Capture the cell that displays the provided text and extract its [x, y] central coordinate. 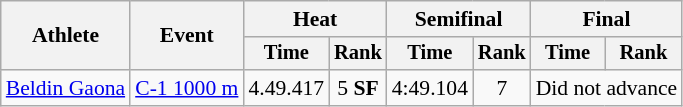
Beldin Gaona [66, 88]
Athlete [66, 36]
Final [607, 19]
C-1 1000 m [186, 88]
4.49.417 [286, 88]
7 [502, 88]
Semifinal [459, 19]
5 SF [358, 88]
4:49.104 [430, 88]
Did not advance [607, 88]
Heat [314, 19]
Event [186, 36]
